From the cell containing the given text, extract its center point as [X, Y] coordinate. 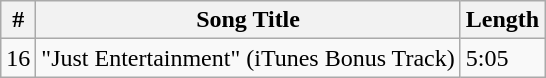
"Just Entertainment" (iTunes Bonus Track) [248, 58]
Song Title [248, 20]
# [18, 20]
16 [18, 58]
Length [502, 20]
5:05 [502, 58]
